Provide the (x, y) coordinate of the cell's center where the given text is located.  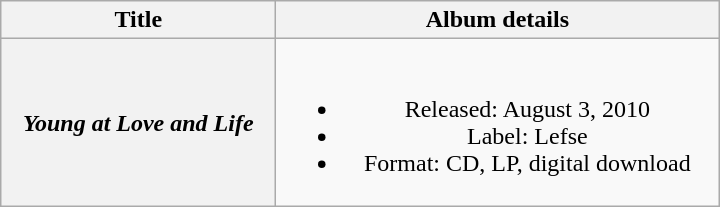
Released: August 3, 2010Label: LefseFormat: CD, LP, digital download (498, 122)
Title (138, 20)
Album details (498, 20)
Young at Love and Life (138, 122)
